Search for the cell housing the specified text and yield its [X, Y] center coordinate. 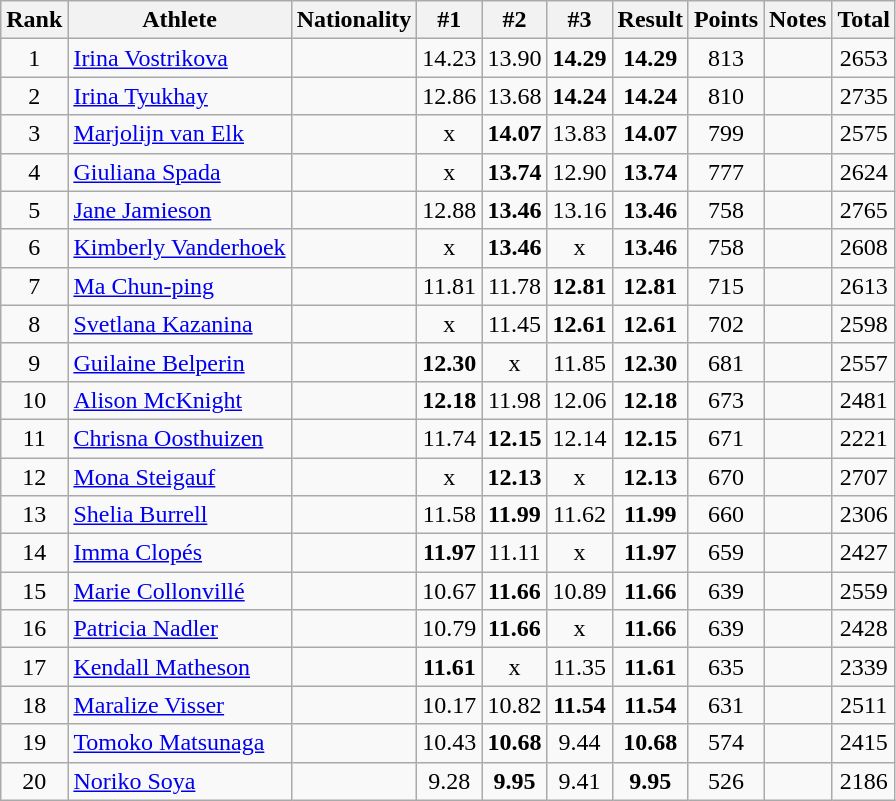
2 [34, 96]
12.14 [580, 438]
Total [864, 20]
13.68 [514, 96]
11.78 [514, 286]
14.23 [450, 58]
2415 [864, 743]
12 [34, 477]
2608 [864, 248]
715 [726, 286]
2707 [864, 477]
Jane Jamieson [180, 210]
11.11 [514, 553]
681 [726, 362]
777 [726, 172]
15 [34, 591]
670 [726, 477]
10.82 [514, 705]
526 [726, 781]
Irina Vostrikova [180, 58]
2559 [864, 591]
11.85 [580, 362]
Notes [798, 20]
10.43 [450, 743]
13.90 [514, 58]
2428 [864, 629]
3 [34, 134]
2339 [864, 667]
11.35 [580, 667]
2306 [864, 515]
Svetlana Kazanina [180, 324]
635 [726, 667]
10 [34, 400]
2221 [864, 438]
Result [650, 20]
Marjolijn van Elk [180, 134]
Points [726, 20]
16 [34, 629]
673 [726, 400]
813 [726, 58]
Chrisna Oosthuizen [180, 438]
17 [34, 667]
2575 [864, 134]
Maralize Visser [180, 705]
10.89 [580, 591]
660 [726, 515]
671 [726, 438]
1 [34, 58]
11.58 [450, 515]
12.06 [580, 400]
659 [726, 553]
10.67 [450, 591]
Noriko Soya [180, 781]
12.86 [450, 96]
10.79 [450, 629]
Rank [34, 20]
2653 [864, 58]
6 [34, 248]
574 [726, 743]
Alison McKnight [180, 400]
18 [34, 705]
2613 [864, 286]
Nationality [354, 20]
702 [726, 324]
11.45 [514, 324]
2765 [864, 210]
Tomoko Matsunaga [180, 743]
2624 [864, 172]
Giuliana Spada [180, 172]
Guilaine Belperin [180, 362]
7 [34, 286]
11 [34, 438]
13 [34, 515]
#3 [580, 20]
2427 [864, 553]
Shelia Burrell [180, 515]
2511 [864, 705]
5 [34, 210]
Mona Steigauf [180, 477]
19 [34, 743]
9.28 [450, 781]
Athlete [180, 20]
13.83 [580, 134]
799 [726, 134]
#1 [450, 20]
9.44 [580, 743]
20 [34, 781]
14 [34, 553]
2481 [864, 400]
Ma Chun-ping [180, 286]
9 [34, 362]
2186 [864, 781]
11.62 [580, 515]
12.90 [580, 172]
Patricia Nadler [180, 629]
12.88 [450, 210]
2598 [864, 324]
Kimberly Vanderhoek [180, 248]
2557 [864, 362]
2735 [864, 96]
8 [34, 324]
631 [726, 705]
Kendall Matheson [180, 667]
Marie Collonvillé [180, 591]
Imma Clopés [180, 553]
11.81 [450, 286]
11.98 [514, 400]
Irina Tyukhay [180, 96]
810 [726, 96]
13.16 [580, 210]
10.17 [450, 705]
4 [34, 172]
9.41 [580, 781]
11.74 [450, 438]
#2 [514, 20]
